Determine the (X, Y) coordinate at the center of the cell enclosing the given text.  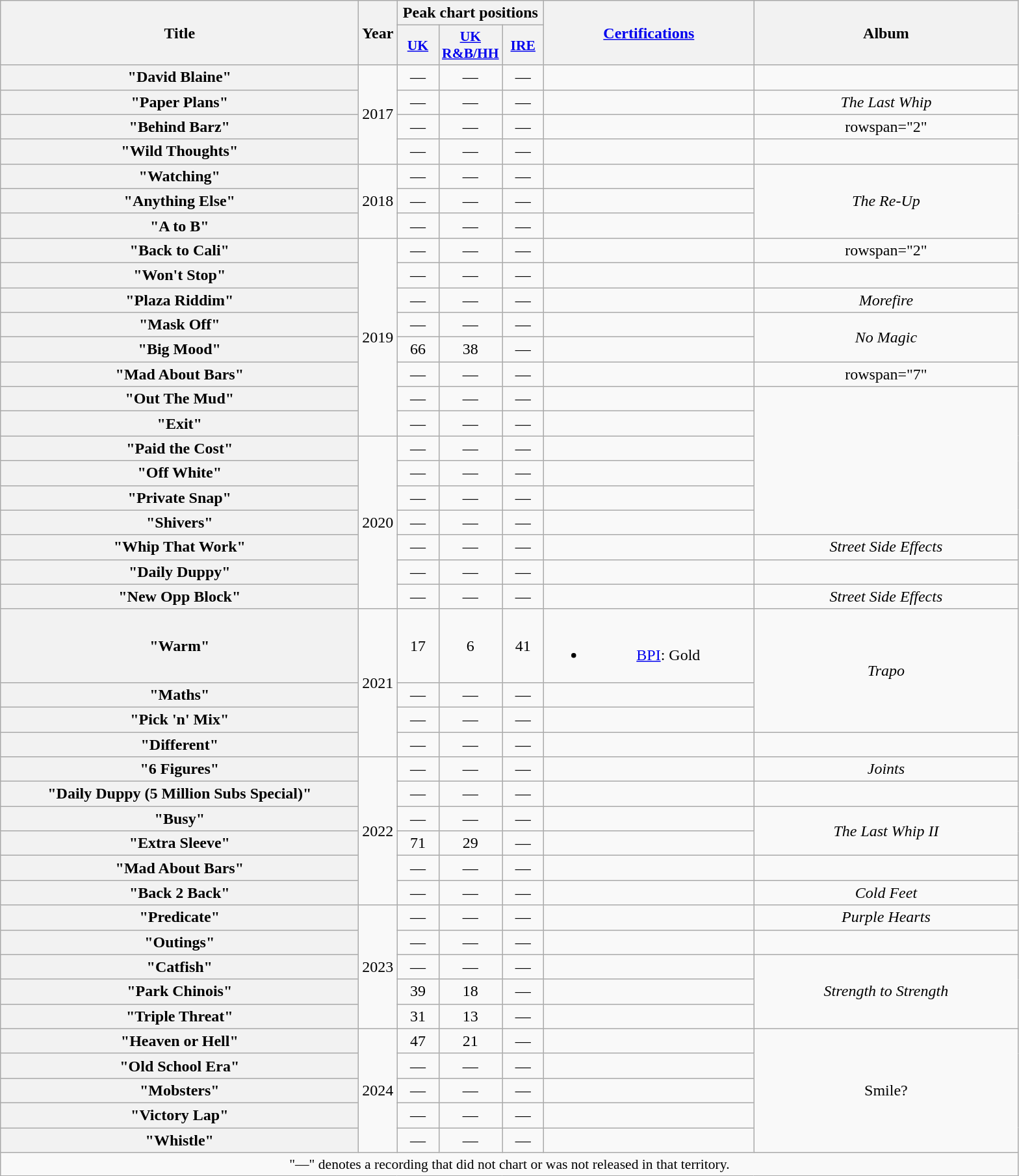
rowspan="7" (886, 374)
Title (179, 32)
38 (471, 350)
2022 (378, 831)
UKR&B/HH (471, 45)
"Out The Mud" (179, 399)
"Old School Era" (179, 1066)
"Victory Lap" (179, 1115)
"Heaven or Hell" (179, 1041)
"Whistle" (179, 1140)
"Different" (179, 744)
"—" denotes a recording that did not chart or was not released in that territory. (509, 1164)
"Behind Barz" (179, 127)
"Mask Off" (179, 325)
39 (418, 991)
71 (418, 843)
41 (523, 646)
"Whip That Work" (179, 547)
13 (471, 1016)
Year (378, 32)
"Exit" (179, 424)
2018 (378, 201)
"Outings" (179, 942)
2021 (378, 682)
"Plaza Riddim" (179, 300)
"Big Mood" (179, 350)
"Daily Duppy" (179, 572)
No Magic (886, 337)
"Catfish" (179, 967)
"Shivers" (179, 522)
18 (471, 991)
2019 (378, 337)
Purple Hearts (886, 917)
"Won't Stop" (179, 275)
"New Opp Block" (179, 596)
"David Blaine" (179, 77)
"Paid the Cost" (179, 448)
66 (418, 350)
"Pick 'n' Mix" (179, 719)
"Back 2 Back" (179, 893)
Morefire (886, 300)
IRE (523, 45)
Peak chart positions (471, 13)
"Busy" (179, 819)
"Mobsters" (179, 1090)
"Daily Duppy (5 Million Subs Special)" (179, 794)
"Paper Plans" (179, 102)
2017 (378, 114)
BPI: Gold (649, 646)
The Last Whip (886, 102)
"Triple Threat" (179, 1016)
29 (471, 843)
Certifications (649, 32)
"Extra Sleeve" (179, 843)
Cold Feet (886, 893)
"Off White" (179, 473)
"6 Figures" (179, 769)
6 (471, 646)
"Warm" (179, 646)
"Maths" (179, 695)
17 (418, 646)
"Anything Else" (179, 201)
2020 (378, 522)
"Wild Thoughts" (179, 151)
2023 (378, 967)
Album (886, 32)
The Last Whip II (886, 831)
31 (418, 1016)
2024 (378, 1090)
"Watching" (179, 176)
UK (418, 45)
The Re-Up (886, 201)
Smile? (886, 1090)
"Private Snap" (179, 498)
Joints (886, 769)
Trapo (886, 671)
47 (418, 1041)
"Predicate" (179, 917)
"Back to Cali" (179, 250)
Strength to Strength (886, 991)
"A to B" (179, 225)
21 (471, 1041)
"Park Chinois" (179, 991)
